Capture the cell that displays the provided text and extract its [X, Y] central coordinate. 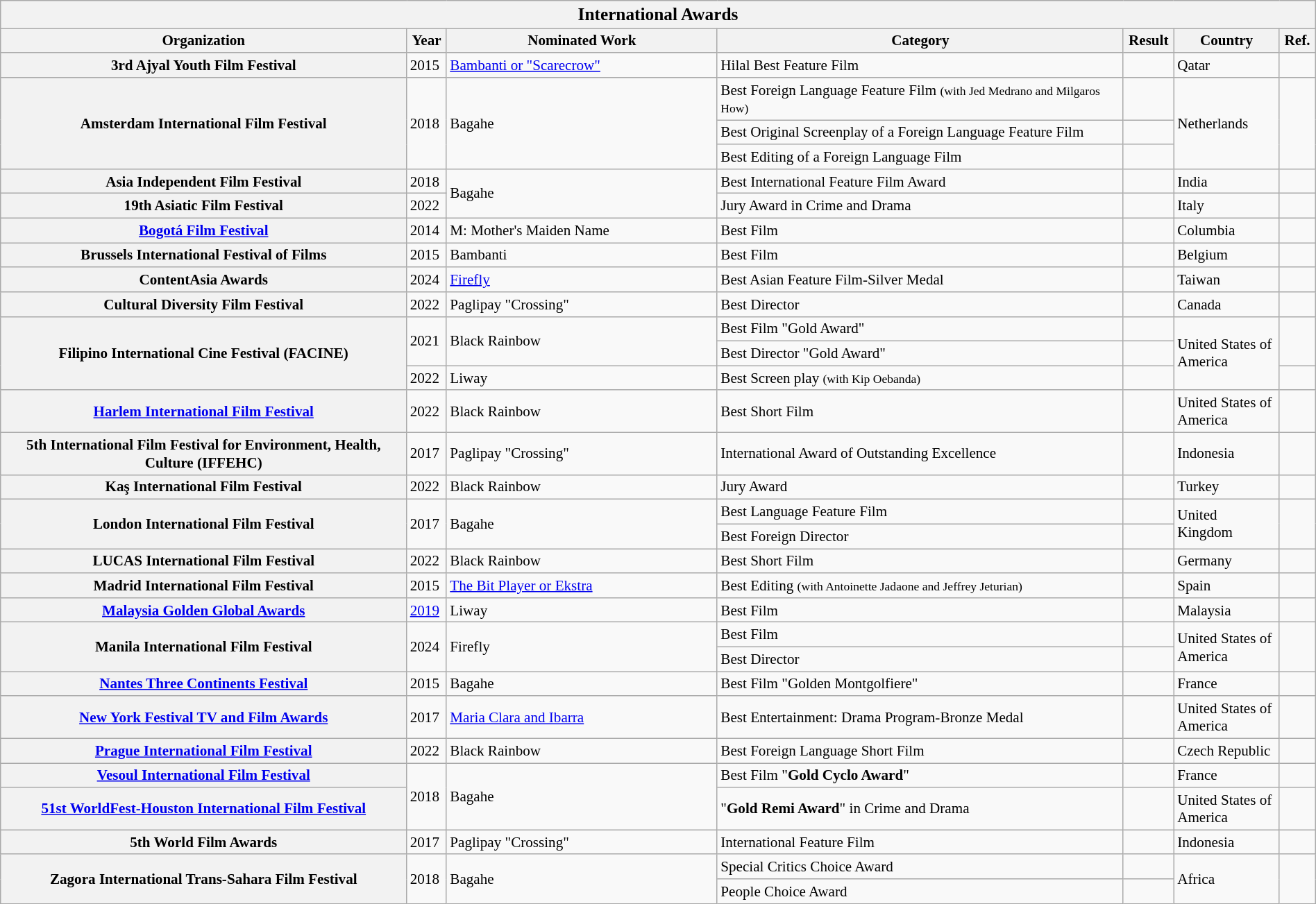
United Kingdom [1226, 525]
Best Original Screenplay of a Foreign Language Feature Film [920, 132]
Year [427, 40]
Qatar [1226, 65]
2014 [427, 230]
Harlem International Film Festival [204, 411]
Best Foreign Director [920, 536]
Nantes Three Continents Festival [204, 684]
Kaş International Film Festival [204, 487]
Germany [1226, 561]
International Feature Film [920, 842]
Manila International Film Festival [204, 647]
Best Foreign Language Short Film [920, 751]
Country [1226, 40]
Nominated Work [582, 40]
Result [1148, 40]
London International Film Festival [204, 525]
Belgium [1226, 255]
Organization [204, 40]
Taiwan [1226, 279]
Special Critics Choice Award [920, 866]
Malaysia Golden Global Awards [204, 609]
3rd Ajyal Youth Film Festival [204, 65]
LUCAS International Film Festival [204, 561]
M: Mother's Maiden Name [582, 230]
Turkey [1226, 487]
ContentAsia Awards [204, 279]
Best Asian Feature Film-Silver Medal [920, 279]
Spain [1226, 586]
Asia Independent Film Festival [204, 180]
2019 [427, 609]
Best Language Feature Film [920, 512]
Canada [1226, 304]
Zagora International Trans-Sahara Film Festival [204, 878]
Netherlands [1226, 123]
Jury Award in Crime and Drama [920, 205]
5th World Film Awards [204, 842]
Jury Award [920, 487]
Best International Feature Film Award [920, 180]
Brussels International Festival of Films [204, 255]
Best Editing (with Antoinette Jadaone and Jeffrey Jeturian) [920, 586]
Category [920, 40]
Maria Clara and Ibarra [582, 717]
Africa [1226, 878]
Italy [1226, 205]
Bambanti [582, 255]
Best Entertainment: Drama Program-Bronze Medal [920, 717]
New York Festival TV and Film Awards [204, 717]
Ref. [1297, 40]
Best Foreign Language Feature Film (with Jed Medrano and Milgaros How) [920, 99]
19th Asiatic Film Festival [204, 205]
Best Film "Golden Montgolfiere" [920, 684]
Filipino International Cine Festival (FACINE) [204, 353]
51st WorldFest-Houston International Film Festival [204, 809]
Prague International Film Festival [204, 751]
The Bit Player or Ekstra [582, 586]
2021 [427, 341]
"Gold Remi Award" in Crime and Drama [920, 809]
International Awards [658, 15]
Cultural Diversity Film Festival [204, 304]
Best Film "Gold Cyclo Award" [920, 776]
5th International Film Festival for Environment, Health, Culture (IFFEHC) [204, 454]
Madrid International Film Festival [204, 586]
Best Film "Gold Award" [920, 329]
Best Screen play (with Kip Oebanda) [920, 377]
Hilal Best Feature Film [920, 65]
International Award of Outstanding Excellence [920, 454]
Malaysia [1226, 609]
Best Director "Gold Award" [920, 354]
Best Editing of a Foreign Language Film [920, 157]
India [1226, 180]
Vesoul International Film Festival [204, 776]
Bambanti or "Scarecrow" [582, 65]
Czech Republic [1226, 751]
Bogotá Film Festival [204, 230]
Columbia [1226, 230]
People Choice Award [920, 891]
Amsterdam International Film Festival [204, 123]
